Return [X, Y] of the center of cell containing provided text 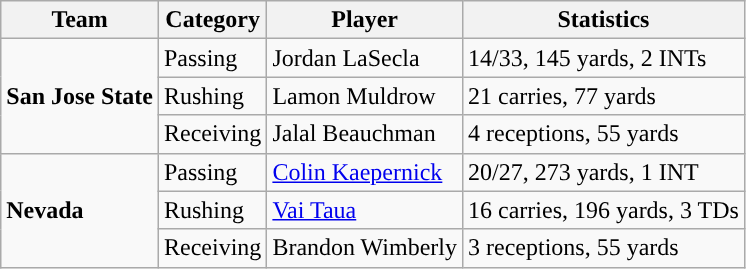
16 carries, 196 yards, 3 TDs [603, 210]
Category [212, 20]
Vai Taua [365, 210]
3 receptions, 55 yards [603, 248]
Lamon Muldrow [365, 96]
Brandon Wimberly [365, 248]
Colin Kaepernick [365, 172]
Player [365, 20]
14/33, 145 yards, 2 INTs [603, 58]
Jordan LaSecla [365, 58]
Nevada [80, 210]
Jalal Beauchman [365, 134]
20/27, 273 yards, 1 INT [603, 172]
Statistics [603, 20]
21 carries, 77 yards [603, 96]
San Jose State [80, 96]
4 receptions, 55 yards [603, 134]
Team [80, 20]
